Scan for the cell matching the given text and deliver its (x, y) coordinate at center. 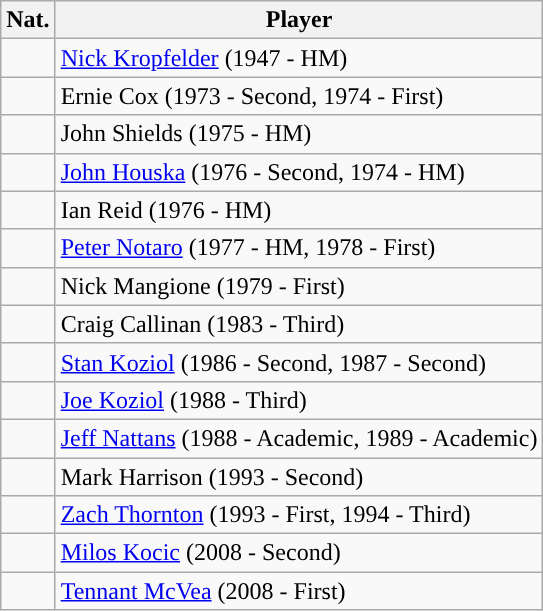
John Houska (1976 - Second, 1974 - HM) (299, 172)
Peter Notaro (1977 - HM, 1978 - First) (299, 248)
Milos Kocic (2008 - Second) (299, 553)
Jeff Nattans (1988 - Academic, 1989 - Academic) (299, 438)
Zach Thornton (1993 - First, 1994 - Third) (299, 515)
Craig Callinan (1983 - Third) (299, 324)
Tennant McVea (2008 - First) (299, 591)
Player (299, 20)
John Shields (1975 - HM) (299, 134)
Nick Mangione (1979 - First) (299, 286)
Stan Koziol (1986 - Second, 1987 - Second) (299, 362)
Nick Kropfelder (1947 - HM) (299, 58)
Nat. (28, 20)
Ian Reid (1976 - HM) (299, 210)
Mark Harrison (1993 - Second) (299, 477)
Ernie Cox (1973 - Second, 1974 - First) (299, 96)
Joe Koziol (1988 - Third) (299, 400)
